Output the (x, y) coordinate of the center of the cell containing the given text.  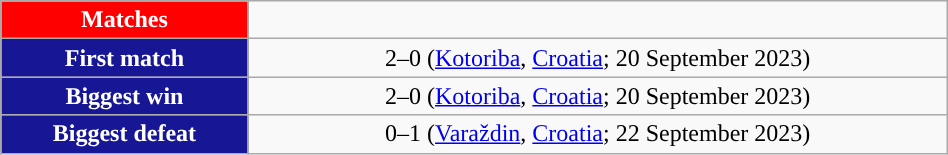
Biggest defeat (124, 134)
First match (124, 58)
Matches (124, 20)
Biggest win (124, 96)
0–1 (Varaždin, Croatia; 22 September 2023) (598, 134)
